For the text-containing cell, return its midpoint in (x, y) coordinate format. 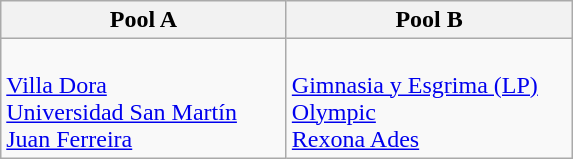
Pool A (144, 20)
Villa Dora Universidad San Martín Juan Ferreira (144, 98)
Pool B (429, 20)
Gimnasia y Esgrima (LP) Olympic Rexona Ades (429, 98)
